For the text-containing cell, return its midpoint in [X, Y] coordinate format. 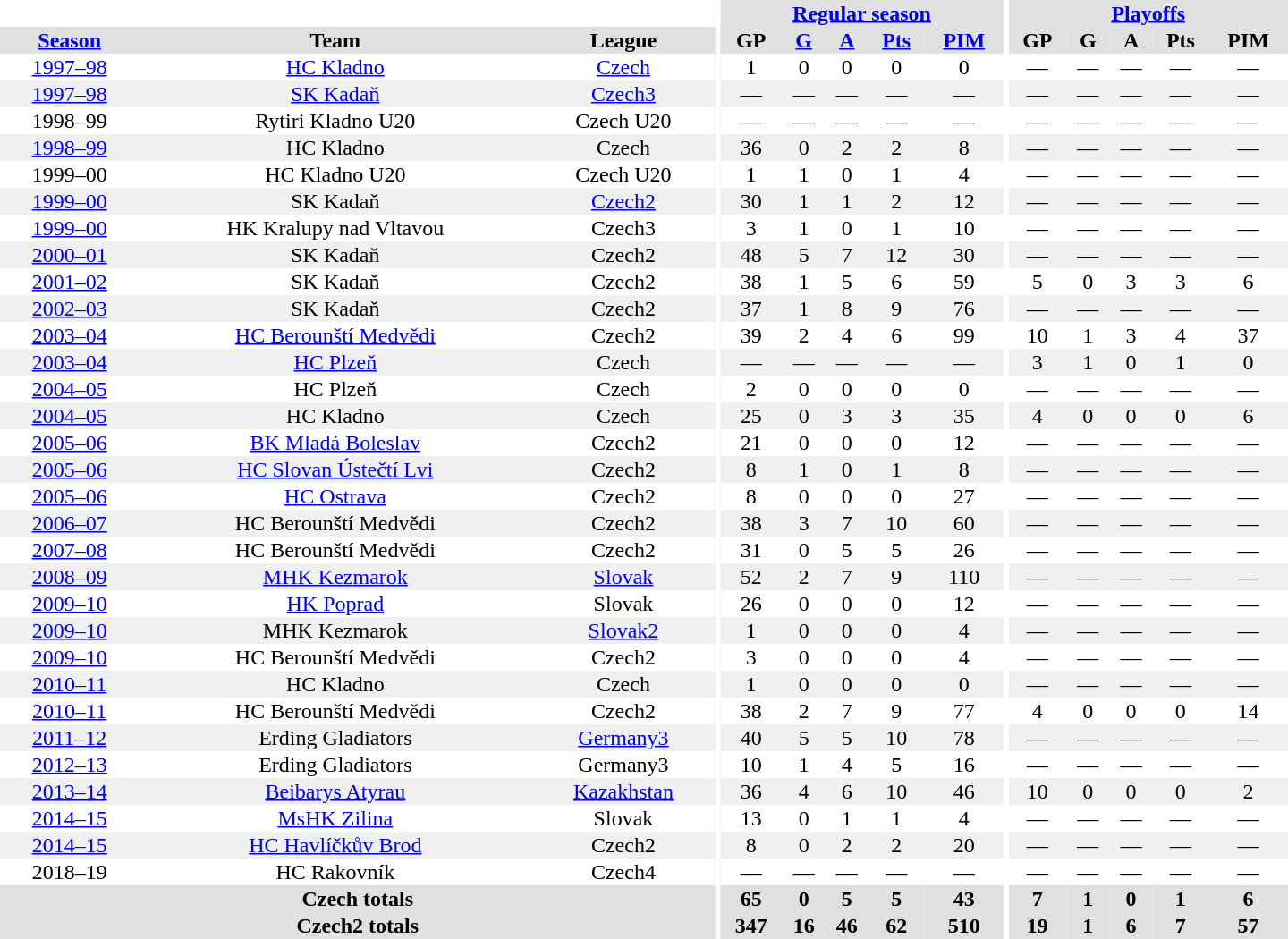
78 [964, 738]
52 [751, 577]
2018–19 [70, 872]
13 [751, 818]
Season [70, 40]
BK Mladá Boleslav [335, 443]
27 [964, 496]
77 [964, 711]
14 [1249, 711]
39 [751, 335]
40 [751, 738]
76 [964, 309]
HC Rakovník [335, 872]
HK Poprad [335, 604]
510 [964, 926]
2002–03 [70, 309]
31 [751, 550]
110 [964, 577]
35 [964, 416]
48 [751, 255]
Czech totals [358, 899]
HC Ostrava [335, 496]
Rytiri Kladno U20 [335, 121]
HC Slovan Ústečtí Lvi [335, 469]
Regular season [862, 13]
Czech2 totals [358, 926]
Beibarys Atyrau [335, 791]
19 [1038, 926]
Czech4 [623, 872]
65 [751, 899]
43 [964, 899]
2008–09 [70, 577]
Team [335, 40]
99 [964, 335]
HC Havlíčkův Brod [335, 845]
25 [751, 416]
HC Kladno U20 [335, 174]
347 [751, 926]
2000–01 [70, 255]
Kazakhstan [623, 791]
62 [896, 926]
HK Kralupy nad Vltavou [335, 228]
21 [751, 443]
2013–14 [70, 791]
20 [964, 845]
2012–13 [70, 765]
59 [964, 282]
League [623, 40]
57 [1249, 926]
2006–07 [70, 523]
60 [964, 523]
Playoffs [1148, 13]
Slovak2 [623, 630]
2007–08 [70, 550]
MsHK Zilina [335, 818]
2001–02 [70, 282]
2011–12 [70, 738]
